From the cell containing the given text, extract its center point as (x, y) coordinate. 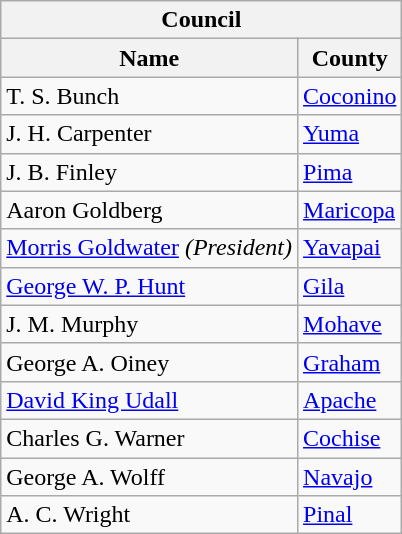
Pinal (350, 515)
Coconino (350, 96)
Cochise (350, 438)
Aaron Goldberg (150, 210)
Morris Goldwater (President) (150, 248)
Navajo (350, 477)
J. M. Murphy (150, 324)
Apache (350, 400)
T. S. Bunch (150, 96)
George A. Oiney (150, 362)
Charles G. Warner (150, 438)
Mohave (350, 324)
Yuma (350, 134)
George A. Wolff (150, 477)
Name (150, 58)
A. C. Wright (150, 515)
Pima (350, 172)
Maricopa (350, 210)
Council (202, 20)
Graham (350, 362)
David King Udall (150, 400)
County (350, 58)
Gila (350, 286)
Yavapai (350, 248)
J. B. Finley (150, 172)
George W. P. Hunt (150, 286)
J. H. Carpenter (150, 134)
